From the cell containing the given text, extract its center point as [X, Y] coordinate. 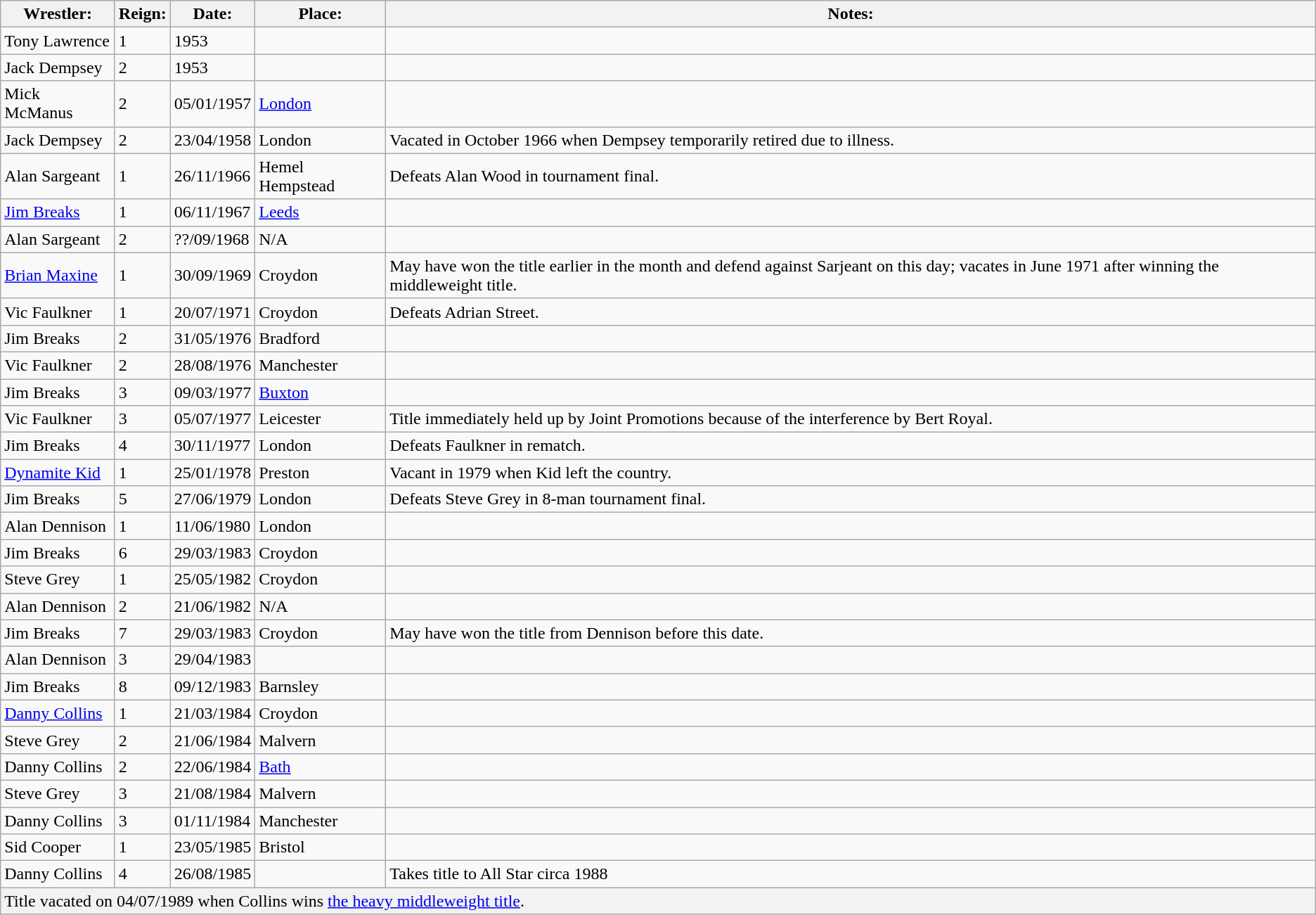
11/06/1980 [212, 526]
06/11/1967 [212, 212]
29/04/1983 [212, 660]
Leeds [321, 212]
25/05/1982 [212, 580]
Dynamite Kid [58, 473]
21/06/1982 [212, 606]
Reign: [142, 14]
26/11/1966 [212, 176]
Title immediately held up by Joint Promotions because of the interference by Bert Royal. [851, 419]
Vacated in October 1966 when Dempsey temporarily retired due to illness. [851, 140]
28/08/1976 [212, 365]
20/07/1971 [212, 312]
Bradford [321, 338]
Defeats Faulkner in rematch. [851, 446]
Takes title to All Star circa 1988 [851, 874]
Date: [212, 14]
30/11/1977 [212, 446]
5 [142, 499]
31/05/1976 [212, 338]
22/06/1984 [212, 767]
27/06/1979 [212, 499]
25/01/1978 [212, 473]
21/03/1984 [212, 713]
09/03/1977 [212, 392]
Wrestler: [58, 14]
05/01/1957 [212, 104]
23/05/1985 [212, 847]
Leicester [321, 419]
Buxton [321, 392]
Tony Lawrence [58, 41]
Vacant in 1979 when Kid left the country. [851, 473]
Hemel Hempstead [321, 176]
21/08/1984 [212, 793]
01/11/1984 [212, 821]
??/09/1968 [212, 239]
8 [142, 686]
30/09/1969 [212, 276]
09/12/1983 [212, 686]
Bath [321, 767]
23/04/1958 [212, 140]
May have won the title earlier in the month and defend against Sarjeant on this day; vacates in June 1971 after winning the middleweight title. [851, 276]
Bristol [321, 847]
May have won the title from Dennison before this date. [851, 633]
7 [142, 633]
Sid Cooper [58, 847]
6 [142, 553]
Title vacated on 04/07/1989 when Collins wins the heavy middleweight title. [658, 901]
Barnsley [321, 686]
21/06/1984 [212, 740]
Brian Maxine [58, 276]
Preston [321, 473]
Defeats Steve Grey in 8-man tournament final. [851, 499]
26/08/1985 [212, 874]
05/07/1977 [212, 419]
Place: [321, 14]
Defeats Adrian Street. [851, 312]
Mick McManus [58, 104]
Defeats Alan Wood in tournament final. [851, 176]
Notes: [851, 14]
